Search for the cell housing the specified text and yield its [X, Y] center coordinate. 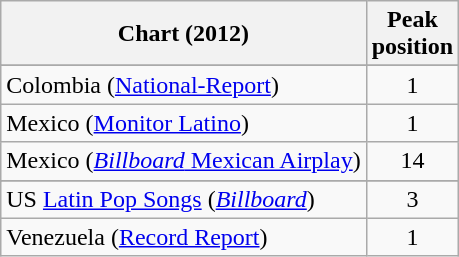
3 [412, 199]
Venezuela (Record Report) [184, 237]
Chart (2012) [184, 34]
Mexico (Monitor Latino) [184, 123]
Peakposition [412, 34]
US Latin Pop Songs (Billboard) [184, 199]
Mexico (Billboard Mexican Airplay) [184, 161]
Colombia (National-Report) [184, 85]
14 [412, 161]
